Identify which cell holds the provided text, then report its [X, Y] central coordinate. 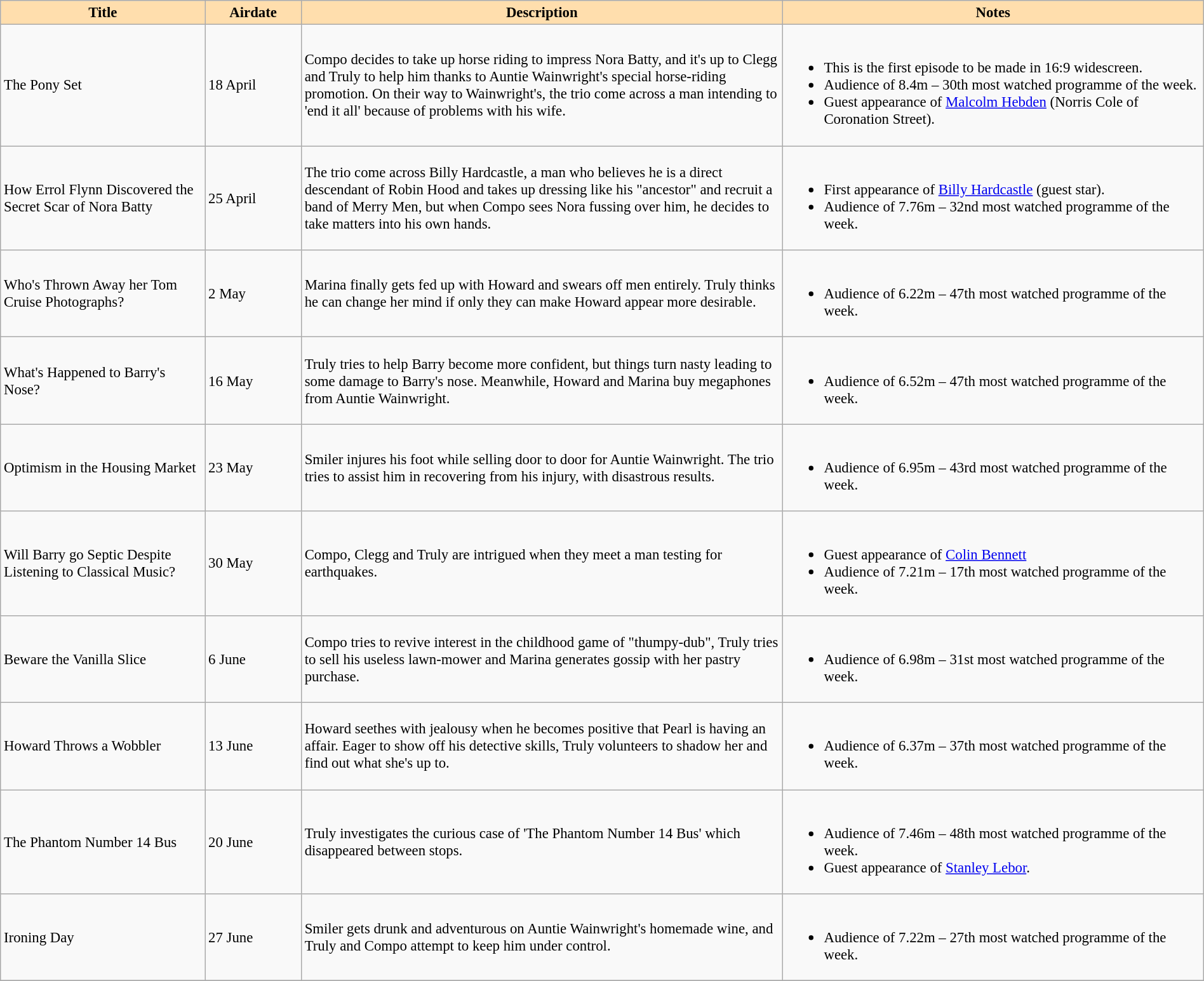
Ironing Day [103, 937]
Audience of 6.22m – 47th most watched programme of the week. [993, 293]
13 June [253, 747]
Howard Throws a Wobbler [103, 747]
Beware the Vanilla Slice [103, 659]
20 June [253, 842]
How Errol Flynn Discovered the Secret Scar of Nora Batty [103, 198]
What's Happened to Barry's Nose? [103, 381]
Description [542, 13]
The Pony Set [103, 85]
Audience of 6.52m – 47th most watched programme of the week. [993, 381]
Guest appearance of Colin BennettAudience of 7.21m – 17th most watched programme of the week. [993, 563]
Optimism in the Housing Market [103, 467]
25 April [253, 198]
Smiler gets drunk and adventurous on Auntie Wainwright's homemade wine, and Truly and Compo attempt to keep him under control. [542, 937]
Audience of 6.98m – 31st most watched programme of the week. [993, 659]
The Phantom Number 14 Bus [103, 842]
Will Barry go Septic Despite Listening to Classical Music? [103, 563]
Audience of 6.95m – 43rd most watched programme of the week. [993, 467]
Truly investigates the curious case of 'The Phantom Number 14 Bus' which disappeared between stops. [542, 842]
Who's Thrown Away her Tom Cruise Photographs? [103, 293]
Notes [993, 13]
27 June [253, 937]
18 April [253, 85]
Audience of 7.46m – 48th most watched programme of the week.Guest appearance of Stanley Lebor. [993, 842]
30 May [253, 563]
16 May [253, 381]
Airdate [253, 13]
Title [103, 13]
Audience of 7.22m – 27th most watched programme of the week. [993, 937]
Compo, Clegg and Truly are intrigued when they meet a man testing for earthquakes. [542, 563]
23 May [253, 467]
2 May [253, 293]
6 June [253, 659]
Audience of 6.37m – 37th most watched programme of the week. [993, 747]
First appearance of Billy Hardcastle (guest star).Audience of 7.76m – 32nd most watched programme of the week. [993, 198]
